Pinpoint the cell where the given text exists, returning its [x, y] midpoint coordinate. 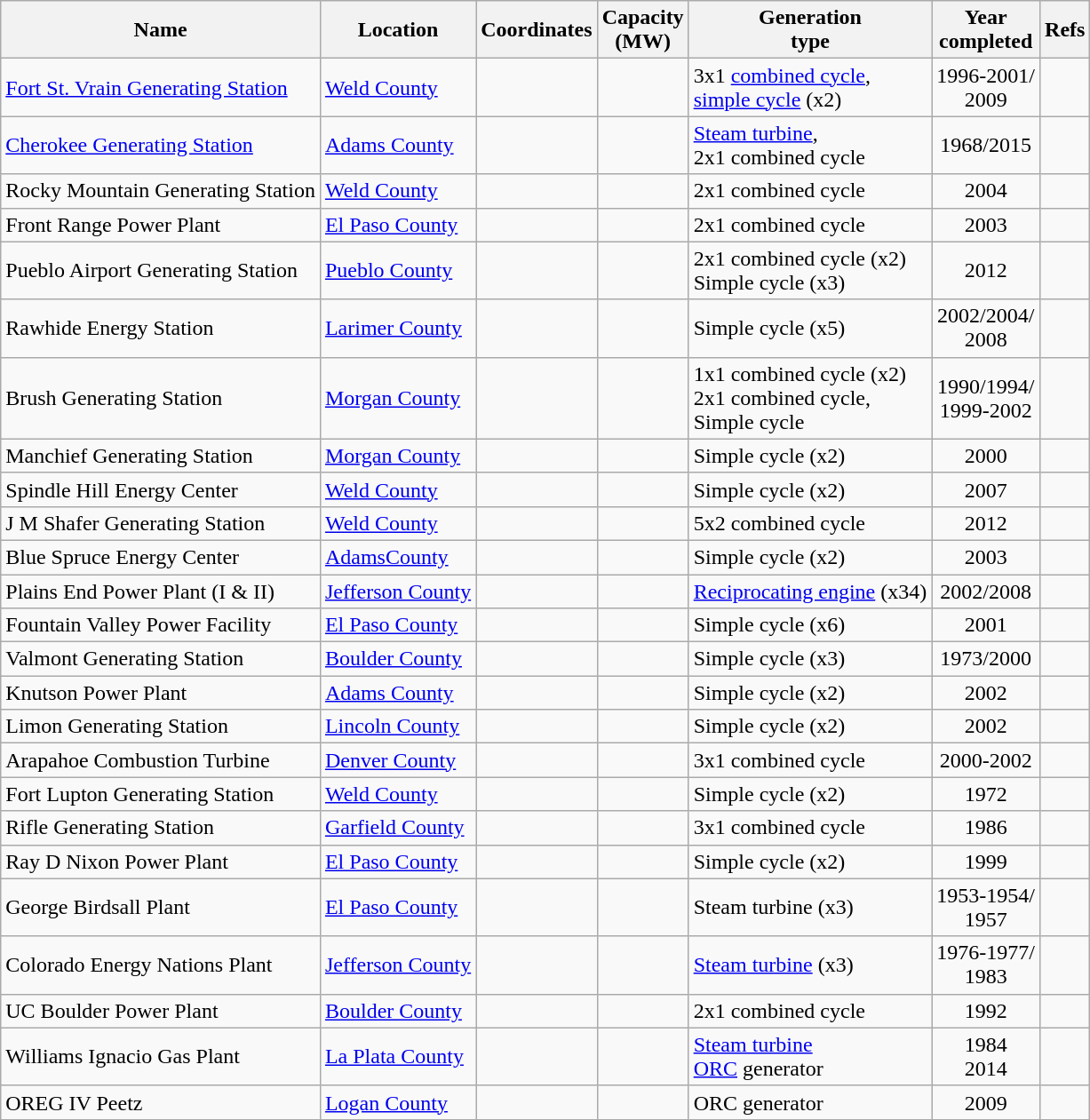
Plains End Power Plant (I & II) [161, 591]
1973/2000 [986, 659]
1986 [986, 828]
Fort St. Vrain Generating Station [161, 87]
Cherokee Generating Station [161, 146]
Valmont Generating Station [161, 659]
1976-1977/1983 [986, 965]
Coordinates [537, 30]
Simple cycle (x3) [810, 659]
1972 [986, 794]
Larimer County [398, 329]
ORC generator [810, 1102]
Location [398, 30]
Lincoln County [398, 727]
2001 [986, 625]
Brush Generating Station [161, 398]
5x2 combined cycle [810, 523]
Spindle Hill Energy Center [161, 489]
1999 [986, 862]
3x1 combined cycle,simple cycle (x2) [810, 87]
Rawhide Energy Station [161, 329]
1968/2015 [986, 146]
Pueblo County [398, 270]
2000 [986, 456]
Capacity(MW) [643, 30]
Reciprocating engine (x34) [810, 591]
AdamsCounty [398, 557]
Steam turbineORC generator [810, 1057]
Name [161, 30]
Garfield County [398, 828]
Fountain Valley Power Facility [161, 625]
Simple cycle (x6) [810, 625]
Limon Generating Station [161, 727]
1953-1954/1957 [986, 908]
Williams Ignacio Gas Plant [161, 1057]
1990/1994/1999-2002 [986, 398]
2002/2008 [986, 591]
Blue Spruce Energy Center [161, 557]
La Plata County [398, 1057]
Front Range Power Plant [161, 225]
Arapahoe Combustion Turbine [161, 760]
1992 [986, 1011]
2x1 combined cycle (x2)Simple cycle (x3) [810, 270]
Generationtype [810, 30]
Rifle Generating Station [161, 828]
Simple cycle (x5) [810, 329]
Logan County [398, 1102]
2002/2004/2008 [986, 329]
2004 [986, 191]
J M Shafer Generating Station [161, 523]
19842014 [986, 1057]
Manchief Generating Station [161, 456]
2000-2002 [986, 760]
Denver County [398, 760]
2007 [986, 489]
Rocky Mountain Generating Station [161, 191]
Steam turbine,2x1 combined cycle [810, 146]
Yearcompleted [986, 30]
OREG IV Peetz [161, 1102]
Pueblo Airport Generating Station [161, 270]
2009 [986, 1102]
UC Boulder Power Plant [161, 1011]
Colorado Energy Nations Plant [161, 965]
1x1 combined cycle (x2)2x1 combined cycle,Simple cycle [810, 398]
Ray D Nixon Power Plant [161, 862]
Knutson Power Plant [161, 693]
Fort Lupton Generating Station [161, 794]
George Birdsall Plant [161, 908]
Refs [1065, 30]
1996-2001/2009 [986, 87]
